Detect which cell encompasses the target text, then output its [X, Y] center coordinate. 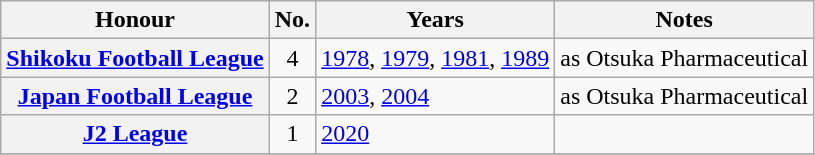
Shikoku Football League [135, 58]
1 [292, 134]
Years [436, 20]
2 [292, 96]
J2 League [135, 134]
Japan Football League [135, 96]
4 [292, 58]
2020 [436, 134]
1978, 1979, 1981, 1989 [436, 58]
Notes [684, 20]
Honour [135, 20]
2003, 2004 [436, 96]
No. [292, 20]
